Provide the [x, y] coordinate of the cell's center where the given text is located.  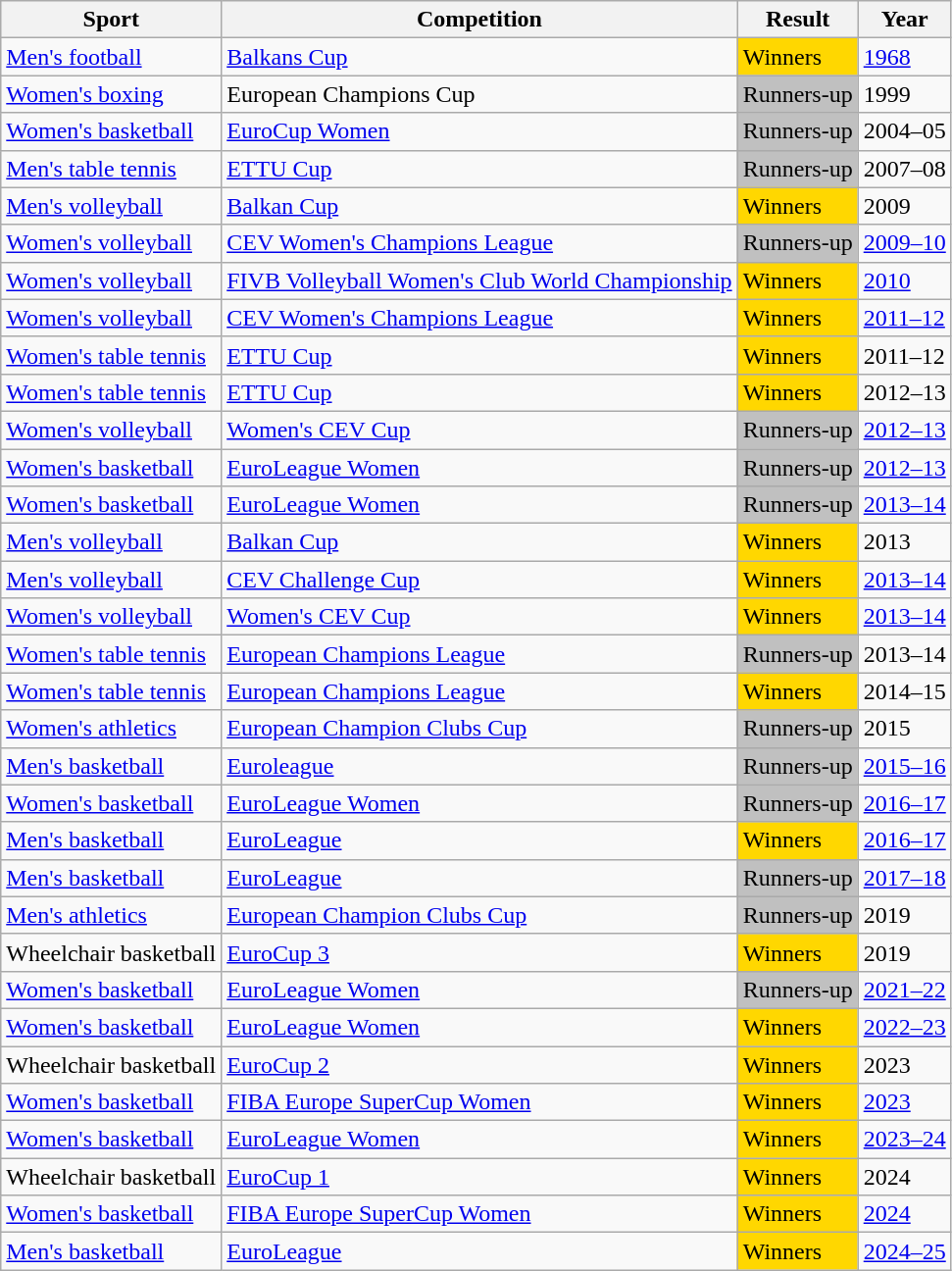
EuroCup Women [479, 131]
2013 [904, 542]
1999 [904, 94]
Year [904, 20]
2014–15 [904, 691]
CEV Challenge Cup [479, 580]
2010 [904, 280]
EuroCup 2 [479, 1064]
1968 [904, 57]
2009–10 [904, 243]
2017–18 [904, 878]
Men's table tennis [112, 169]
2015–16 [904, 766]
2007–08 [904, 169]
Euroleague [479, 766]
European Champions Cup [479, 94]
Men's football [112, 57]
Balkans Cup [479, 57]
Result [798, 20]
2004–05 [904, 131]
EuroCup 3 [479, 952]
2024–25 [904, 1251]
EuroCup 1 [479, 1177]
Sport [112, 20]
2022–23 [904, 1027]
Women's athletics [112, 729]
Women's boxing [112, 94]
2023–24 [904, 1140]
2015 [904, 729]
Men's athletics [112, 915]
2009 [904, 206]
2021–22 [904, 990]
FIVB Volleyball Women's Club World Championship [479, 280]
Competition [479, 20]
